Search for the cell housing the specified text and yield its (X, Y) center coordinate. 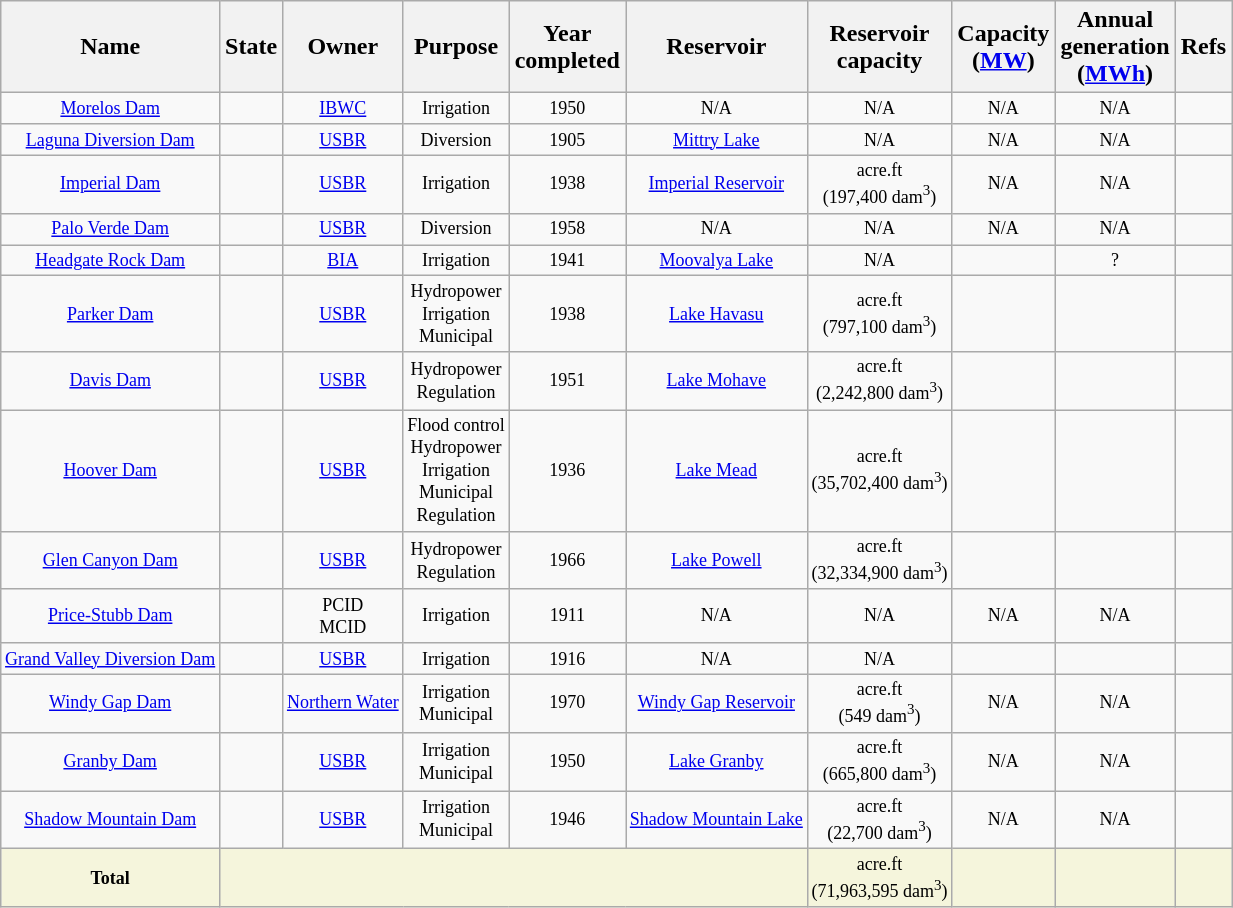
IBWC (343, 108)
1905 (567, 140)
Grand Valley Diversion Dam (110, 658)
Imperial Reservoir (717, 184)
acre.ft(549 dam3) (880, 703)
Lake Mead (717, 470)
Lake Powell (717, 560)
Moovalya Lake (717, 260)
Shadow Mountain Lake (717, 820)
Annualgeneration(MWh) (1115, 47)
State (252, 47)
1916 (567, 658)
Windy Gap Dam (110, 703)
Yearcompleted (567, 47)
Lake Granby (717, 761)
Shadow Mountain Dam (110, 820)
Mittry Lake (717, 140)
Purpose (456, 47)
PCIDMCID (343, 616)
acre.ft(22,700 dam3) (880, 820)
Name (110, 47)
1911 (567, 616)
1958 (567, 228)
Palo Verde Dam (110, 228)
Refs (1203, 47)
Laguna Diversion Dam (110, 140)
HydropowerIrrigationMunicipal (456, 314)
Total (110, 878)
1970 (567, 703)
1941 (567, 260)
Owner (343, 47)
acre.ft(32,334,900 dam3) (880, 560)
Morelos Dam (110, 108)
acre.ft(665,800 dam3) (880, 761)
acre.ft(71,963,595 dam3) (880, 878)
Imperial Dam (110, 184)
1936 (567, 470)
1946 (567, 820)
Capacity(MW) (1004, 47)
Hoover Dam (110, 470)
Lake Mohave (717, 381)
acre.ft(197,400 dam3) (880, 184)
acre.ft(797,100 dam3) (880, 314)
Northern Water (343, 703)
Granby Dam (110, 761)
Price-Stubb Dam (110, 616)
Lake Havasu (717, 314)
acre.ft(2,242,800 dam3) (880, 381)
Windy Gap Reservoir (717, 703)
Headgate Rock Dam (110, 260)
acre.ft(35,702,400 dam3) (880, 470)
Glen Canyon Dam (110, 560)
? (1115, 260)
Davis Dam (110, 381)
1951 (567, 381)
1966 (567, 560)
Parker Dam (110, 314)
BIA (343, 260)
Reservoircapacity (880, 47)
Reservoir (717, 47)
Flood controlHydropowerIrrigationMunicipalRegulation (456, 470)
